Find where the given text appears and provide that cell's center as [X, Y] coordinate. 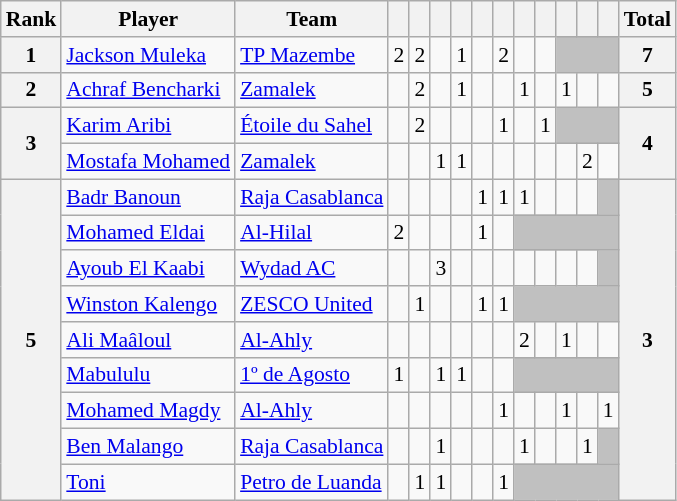
Mabululu [148, 375]
4 [648, 144]
Winston Kalengo [148, 304]
1º de Agosto [312, 375]
Achraf Bencharki [148, 90]
Total [648, 19]
Team [312, 19]
ZESCO United [312, 304]
Ben Malango [148, 447]
Jackson Muleka [148, 55]
Ayoub El Kaabi [148, 269]
Étoile du Sahel [312, 126]
Badr Banoun [148, 197]
Mohamed Eldai [148, 233]
Ali Maâloul [148, 340]
Al-Hilal [312, 233]
TP Mazembe [312, 55]
Karim Aribi [148, 126]
7 [648, 55]
Player [148, 19]
Petro de Luanda [312, 482]
Toni [148, 482]
Mohamed Magdy [148, 411]
Mostafa Mohamed [148, 162]
Wydad AC [312, 269]
Rank [32, 19]
